Pinpoint the cell where the given text exists, returning its (X, Y) midpoint coordinate. 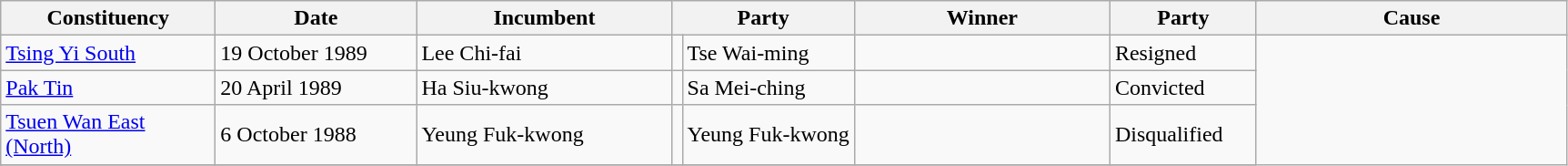
Cause (1412, 18)
Lee Chi-fai (544, 53)
Winner (982, 18)
Constituency (108, 18)
Convicted (1182, 88)
Tse Wai-ming (768, 53)
Sa Mei-ching (768, 88)
Ha Siu-kwong (544, 88)
Incumbent (544, 18)
Disqualified (1182, 135)
Tsuen Wan East (North) (108, 135)
Resigned (1182, 53)
Tsing Yi South (108, 53)
20 April 1989 (317, 88)
Pak Tin (108, 88)
Date (317, 18)
6 October 1988 (317, 135)
19 October 1989 (317, 53)
